Search for the cell housing the specified text and yield its (X, Y) center coordinate. 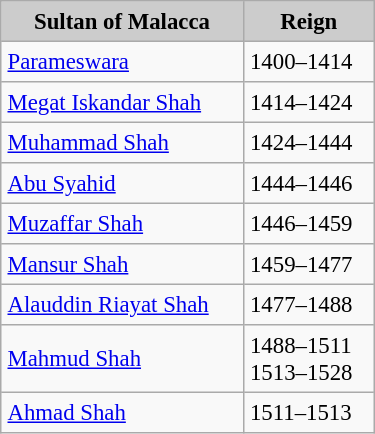
1459–1477 (308, 264)
Reign (308, 21)
1488–15111513–1528 (308, 359)
1477–1488 (308, 304)
Ahmad Shah (122, 412)
Abu Syahid (122, 183)
Megat Iskandar Shah (122, 102)
Mansur Shah (122, 264)
1511–1513 (308, 412)
1424–1444 (308, 142)
Muhammad Shah (122, 142)
Muzaffar Shah (122, 223)
Parameswara (122, 61)
Alauddin Riayat Shah (122, 304)
Sultan of Malacca (122, 21)
1446–1459 (308, 223)
1400–1414 (308, 61)
1414–1424 (308, 102)
Mahmud Shah (122, 359)
1444–1446 (308, 183)
